Detect which cell encompasses the target text, then output its [x, y] center coordinate. 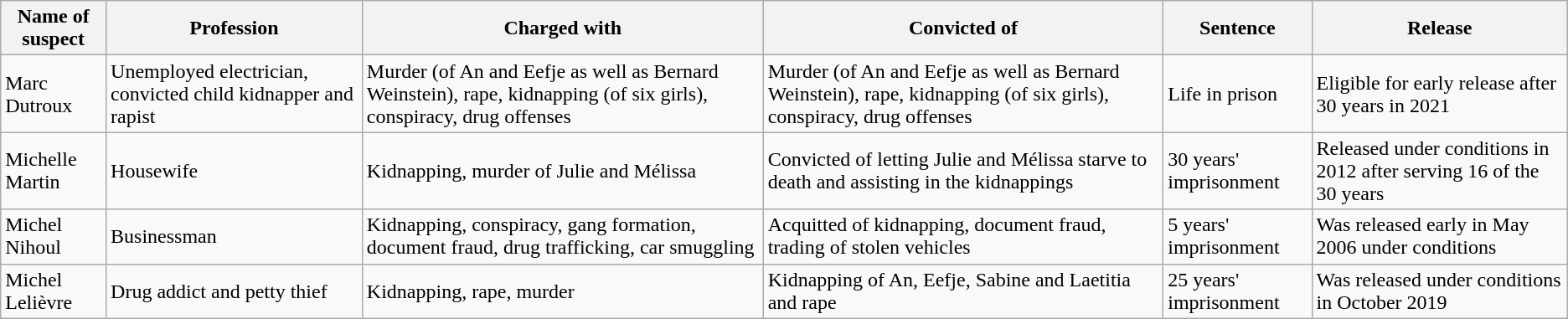
Release [1439, 28]
Name of suspect [54, 28]
25 years' imprisonment [1238, 291]
Life in prison [1238, 94]
Convicted of [963, 28]
Kidnapping, murder of Julie and Mélissa [563, 171]
Michel Nihoul [54, 236]
Kidnapping, conspiracy, gang formation, document fraud, drug trafficking, car smuggling [563, 236]
Acquitted of kidnapping, document fraud, trading of stolen vehicles [963, 236]
Sentence [1238, 28]
30 years' imprisonment [1238, 171]
Unemployed electrician, convicted child kidnapper and rapist [235, 94]
Marc Dutroux [54, 94]
Drug addict and petty thief [235, 291]
Michelle Martin [54, 171]
Businessman [235, 236]
Was released under conditions in October 2019 [1439, 291]
Profession [235, 28]
Eligible for early release after 30 years in 2021 [1439, 94]
Michel Lelièvre [54, 291]
Kidnapping, rape, murder [563, 291]
Charged with [563, 28]
Convicted of letting Julie and Mélissa starve to death and assisting in the kidnappings [963, 171]
5 years' imprisonment [1238, 236]
Was released early in May 2006 under conditions [1439, 236]
Released under conditions in 2012 after serving 16 of the 30 years [1439, 171]
Kidnapping of An, Eefje, Sabine and Laetitia and rape [963, 291]
Housewife [235, 171]
